Determine the (x, y) coordinate at the center of the cell enclosing the given text.  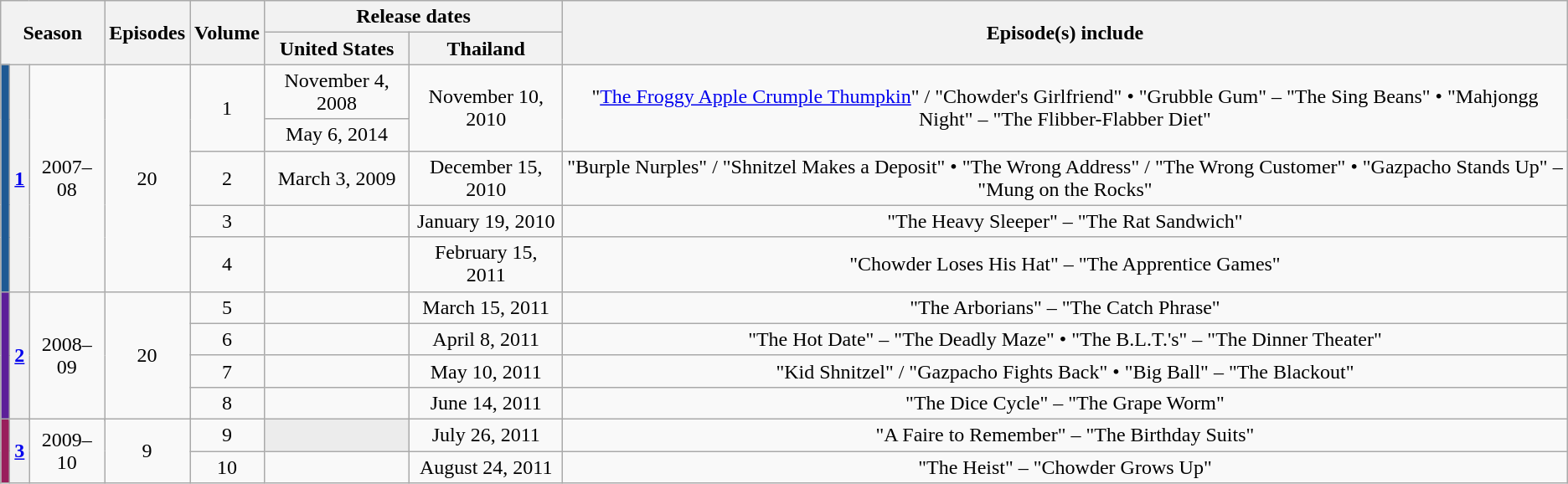
July 26, 2011 (486, 435)
November 10, 2010 (486, 107)
"The Froggy Apple Crumple Thumpkin" / "Chowder's Girlfriend" • "Grubble Gum" – "The Sing Beans" • "Mahjongg Night" – "The Flibber-Flabber Diet" (1065, 107)
"Kid Shnitzel" / "Gazpacho Fights Back" • "Big Ball" – "The Blackout" (1065, 371)
"A Faire to Remember" – "The Birthday Suits" (1065, 435)
March 15, 2011 (486, 307)
April 8, 2011 (486, 339)
June 14, 2011 (486, 403)
Episodes (147, 33)
"Chowder Loses His Hat" – "The Apprentice Games" (1065, 265)
"The Dice Cycle" – "The Grape Worm" (1065, 403)
5 (226, 307)
"The Arborians" – "The Catch Phrase" (1065, 307)
"The Heavy Sleeper" – "The Rat Sandwich" (1065, 221)
Episode(s) include (1065, 33)
6 (226, 339)
August 24, 2011 (486, 466)
Thailand (486, 49)
May 6, 2014 (337, 135)
4 (226, 265)
"Burple Nurples" / "Shnitzel Makes a Deposit" • "The Wrong Address" / "The Wrong Customer" • "Gazpacho Stands Up" – "Mung on the Rocks" (1065, 178)
2008–09 (67, 355)
February 15, 2011 (486, 265)
March 3, 2009 (337, 178)
Season (53, 33)
Volume (226, 33)
8 (226, 403)
2007–08 (67, 178)
December 15, 2010 (486, 178)
November 4, 2008 (337, 92)
2009–10 (67, 451)
10 (226, 466)
"The Hot Date" – "The Deadly Maze" • "The B.L.T.'s" – "The Dinner Theater" (1065, 339)
United States (337, 49)
"The Heist" – "Chowder Grows Up" (1065, 466)
May 10, 2011 (486, 371)
7 (226, 371)
Release dates (413, 17)
January 19, 2010 (486, 221)
